Search for the cell housing the specified text and yield its [x, y] center coordinate. 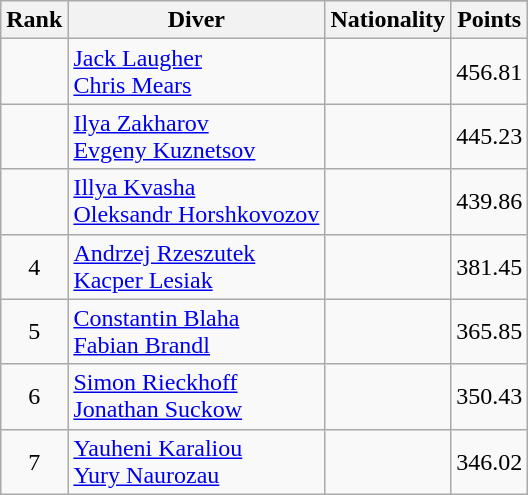
Simon RieckhoffJonathan Suckow [196, 396]
Diver [196, 20]
7 [34, 462]
Points [490, 20]
Yauheni KaraliouYury Naurozau [196, 462]
Illya KvashaOleksandr Horshkovozov [196, 202]
Rank [34, 20]
4 [34, 266]
456.81 [490, 72]
Constantin BlahaFabian Brandl [196, 332]
Andrzej RzeszutekKacper Lesiak [196, 266]
Ilya ZakharovEvgeny Kuznetsov [196, 136]
Jack LaugherChris Mears [196, 72]
6 [34, 396]
445.23 [490, 136]
350.43 [490, 396]
381.45 [490, 266]
365.85 [490, 332]
346.02 [490, 462]
439.86 [490, 202]
5 [34, 332]
Nationality [388, 20]
